Search for the cell housing the specified text and yield its (X, Y) center coordinate. 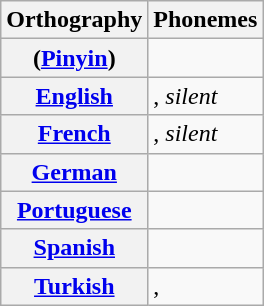
Portuguese (74, 210)
Phonemes (206, 20)
(Pinyin) (74, 58)
Orthography (74, 20)
, (206, 286)
Turkish (74, 286)
French (74, 134)
English (74, 96)
Spanish (74, 248)
German (74, 172)
